Return (X, Y) of the center of cell containing provided text 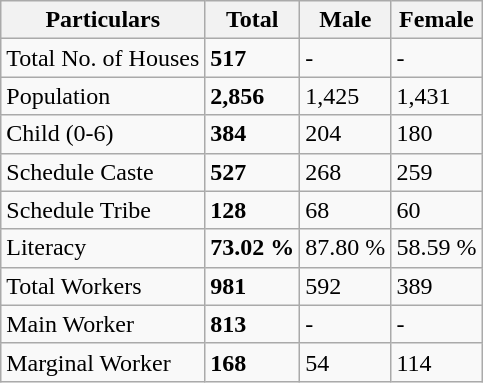
Literacy (103, 248)
Male (346, 20)
Schedule Tribe (103, 210)
527 (252, 172)
180 (436, 134)
Total (252, 20)
1,431 (436, 96)
Total Workers (103, 286)
54 (346, 362)
204 (346, 134)
517 (252, 58)
268 (346, 172)
384 (252, 134)
813 (252, 324)
2,856 (252, 96)
60 (436, 210)
87.80 % (346, 248)
592 (346, 286)
68 (346, 210)
Main Worker (103, 324)
Total No. of Houses (103, 58)
128 (252, 210)
Particulars (103, 20)
114 (436, 362)
73.02 % (252, 248)
Child (0-6) (103, 134)
58.59 % (436, 248)
Marginal Worker (103, 362)
Female (436, 20)
168 (252, 362)
259 (436, 172)
981 (252, 286)
1,425 (346, 96)
Population (103, 96)
Schedule Caste (103, 172)
389 (436, 286)
